Locate the cell with the specified text and output its [x, y] center coordinate. 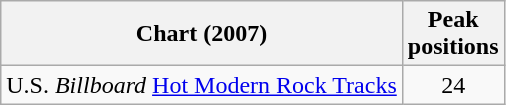
Peakpositions [453, 34]
Chart (2007) [202, 34]
24 [453, 85]
U.S. Billboard Hot Modern Rock Tracks [202, 85]
